Return the (x, y) coordinate for the center point of the cell that contains the specified text.  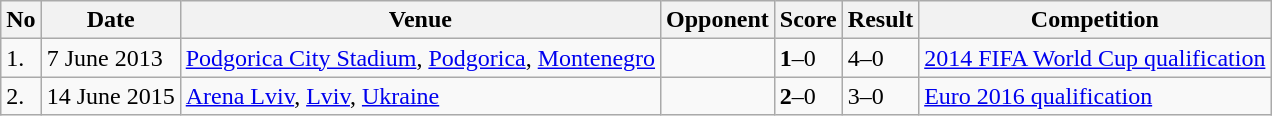
4–0 (880, 58)
1–0 (808, 58)
Score (808, 20)
Euro 2016 qualification (1095, 96)
Podgorica City Stadium, Podgorica, Montenegro (420, 58)
2–0 (808, 96)
Competition (1095, 20)
Opponent (718, 20)
2014 FIFA World Cup qualification (1095, 58)
Arena Lviv, Lviv, Ukraine (420, 96)
2. (21, 96)
1. (21, 58)
Date (110, 20)
Result (880, 20)
14 June 2015 (110, 96)
7 June 2013 (110, 58)
3–0 (880, 96)
No (21, 20)
Venue (420, 20)
